For the text-containing cell, return its midpoint in [x, y] coordinate format. 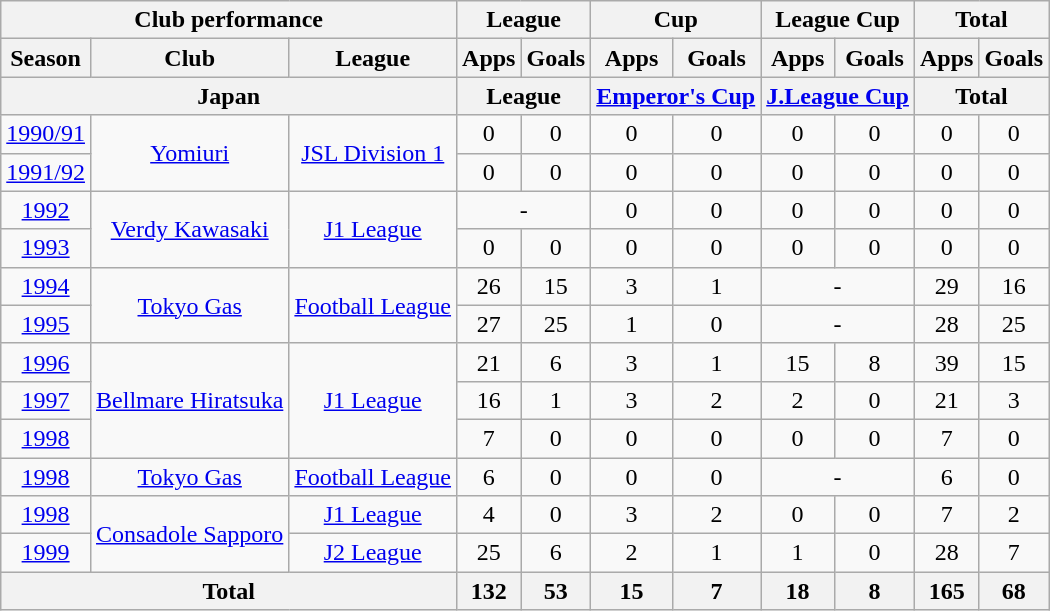
4 [489, 515]
1993 [46, 248]
Season [46, 58]
Club performance [229, 20]
1997 [46, 400]
1994 [46, 286]
Consadole Sapporo [189, 534]
J.League Cup [838, 96]
JSL Division 1 [373, 153]
Japan [229, 96]
132 [489, 591]
18 [798, 591]
Yomiuri [189, 153]
68 [1014, 591]
Club [189, 58]
Cup [676, 20]
Verdy Kawasaki [189, 229]
1996 [46, 362]
1991/92 [46, 172]
53 [556, 591]
1990/91 [46, 134]
27 [489, 324]
26 [489, 286]
Emperor's Cup [676, 96]
Bellmare Hiratsuka [189, 400]
1999 [46, 553]
29 [946, 286]
League Cup [838, 20]
J2 League [373, 553]
1995 [46, 324]
39 [946, 362]
165 [946, 591]
1992 [46, 210]
